Locate the cell with the specified text and output its [x, y] center coordinate. 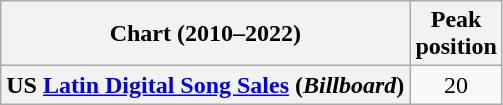
20 [456, 85]
Peakposition [456, 34]
US Latin Digital Song Sales (Billboard) [206, 85]
Chart (2010–2022) [206, 34]
